Locate the cell with the specified text and output its (x, y) center coordinate. 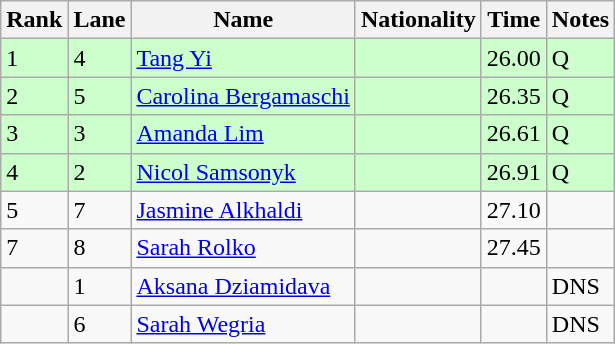
Amanda Lim (244, 134)
Tang Yi (244, 58)
Carolina Bergamaschi (244, 96)
8 (100, 248)
26.35 (514, 96)
27.10 (514, 210)
Aksana Dziamidava (244, 286)
27.45 (514, 248)
Name (244, 20)
Time (514, 20)
Sarah Wegria (244, 324)
Rank (34, 20)
Notes (580, 20)
26.00 (514, 58)
26.91 (514, 172)
Nationality (418, 20)
Nicol Samsonyk (244, 172)
26.61 (514, 134)
6 (100, 324)
Lane (100, 20)
Jasmine Alkhaldi (244, 210)
Sarah Rolko (244, 248)
